Scan for the cell matching the given text and deliver its (X, Y) coordinate at center. 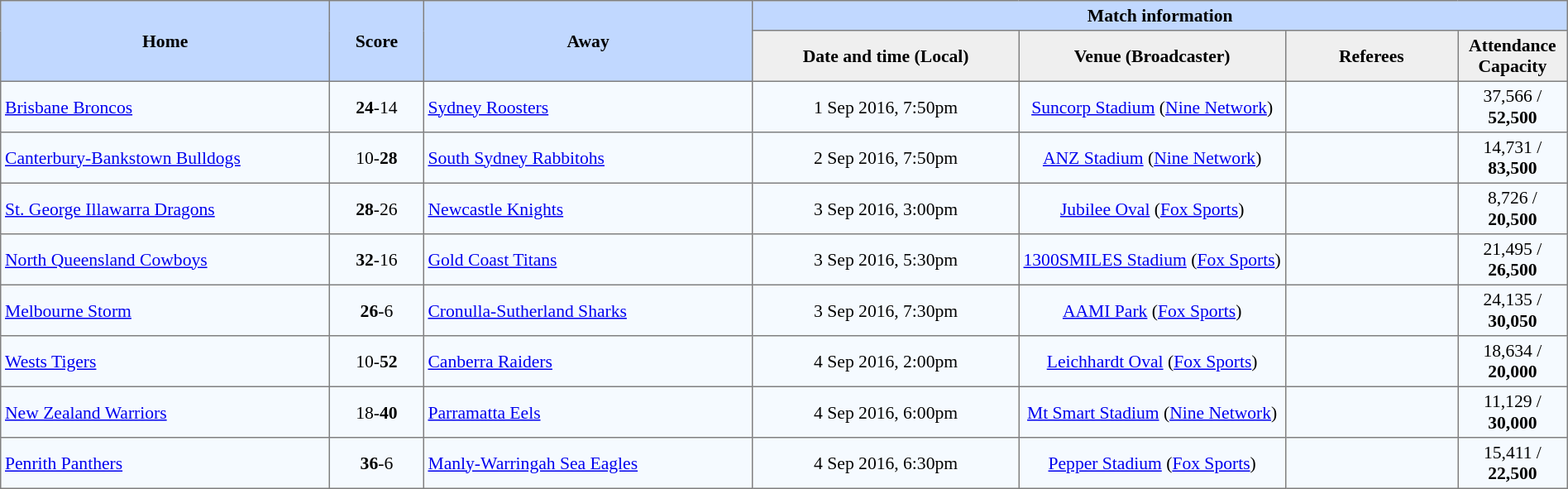
Wests Tigers (165, 362)
Canberra Raiders (588, 362)
28-26 (377, 209)
New Zealand Warriors (165, 412)
Jubilee Oval (Fox Sports) (1152, 209)
18-40 (377, 412)
Date and time (Local) (886, 56)
8,726 / 20,500 (1513, 209)
2 Sep 2016, 7:50pm (886, 158)
ANZ Stadium (Nine Network) (1152, 158)
Penrith Panthers (165, 463)
36-6 (377, 463)
4 Sep 2016, 2:00pm (886, 362)
AAMI Park (Fox Sports) (1152, 310)
Manly-Warringah Sea Eagles (588, 463)
Canterbury-Bankstown Bulldogs (165, 158)
Cronulla-Sutherland Sharks (588, 310)
Away (588, 41)
24-14 (377, 107)
Attendance Capacity (1513, 56)
24,135 / 30,050 (1513, 310)
Referees (1371, 56)
Score (377, 41)
4 Sep 2016, 6:30pm (886, 463)
Sydney Roosters (588, 107)
21,495 / 26,500 (1513, 260)
Suncorp Stadium (Nine Network) (1152, 107)
Match information (1159, 16)
Pepper Stadium (Fox Sports) (1152, 463)
14,731 / 83,500 (1513, 158)
3 Sep 2016, 5:30pm (886, 260)
Brisbane Broncos (165, 107)
Melbourne Storm (165, 310)
4 Sep 2016, 6:00pm (886, 412)
3 Sep 2016, 3:00pm (886, 209)
3 Sep 2016, 7:30pm (886, 310)
1300SMILES Stadium (Fox Sports) (1152, 260)
South Sydney Rabbitohs (588, 158)
26-6 (377, 310)
Venue (Broadcaster) (1152, 56)
Gold Coast Titans (588, 260)
Mt Smart Stadium (Nine Network) (1152, 412)
10-52 (377, 362)
Home (165, 41)
10-28 (377, 158)
North Queensland Cowboys (165, 260)
15,411 / 22,500 (1513, 463)
18,634 / 20,000 (1513, 362)
32-16 (377, 260)
37,566 / 52,500 (1513, 107)
Leichhardt Oval (Fox Sports) (1152, 362)
St. George Illawarra Dragons (165, 209)
11,129 / 30,000 (1513, 412)
Parramatta Eels (588, 412)
1 Sep 2016, 7:50pm (886, 107)
Newcastle Knights (588, 209)
